Scan for the cell matching the given text and deliver its (X, Y) coordinate at center. 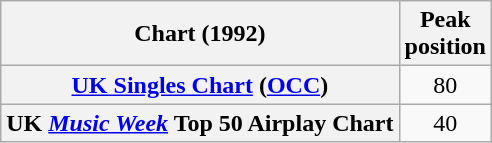
40 (445, 123)
UK Singles Chart (OCC) (200, 85)
80 (445, 85)
Peakposition (445, 34)
UK Music Week Top 50 Airplay Chart (200, 123)
Chart (1992) (200, 34)
